Pinpoint the cell where the given text exists, returning its [x, y] midpoint coordinate. 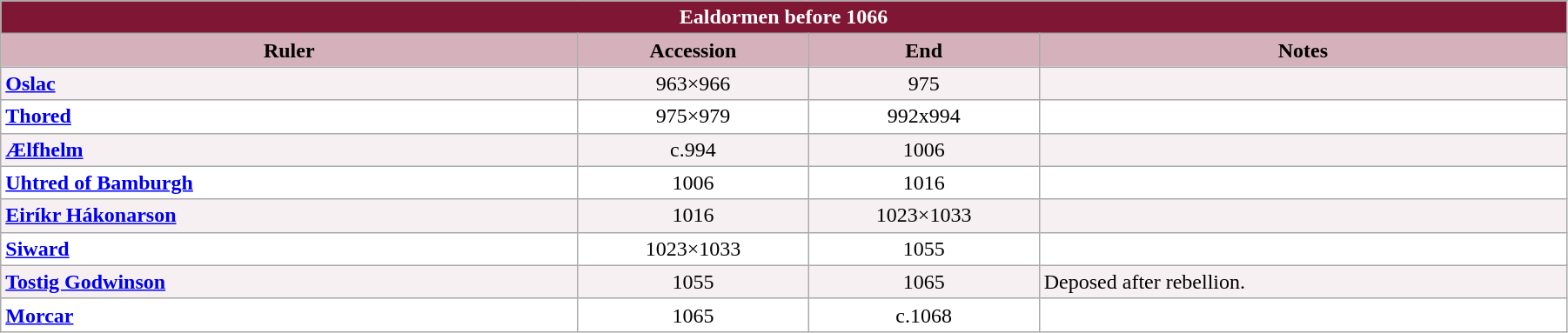
Oslac [289, 83]
c.1068 [924, 315]
Notes [1303, 50]
Ealdormen before 1066 [784, 17]
Uhtred of Bamburgh [289, 183]
Accession [693, 50]
End [924, 50]
992x994 [924, 117]
Thored [289, 117]
975 [924, 83]
c.994 [693, 150]
Ælfhelm [289, 150]
Deposed after rebellion. [1303, 282]
Siward [289, 249]
Ruler [289, 50]
975×979 [693, 117]
Morcar [289, 315]
Eiríkr Hákonarson [289, 216]
963×966 [693, 83]
Tostig Godwinson [289, 282]
